From the cell containing the given text, extract its center point as (X, Y) coordinate. 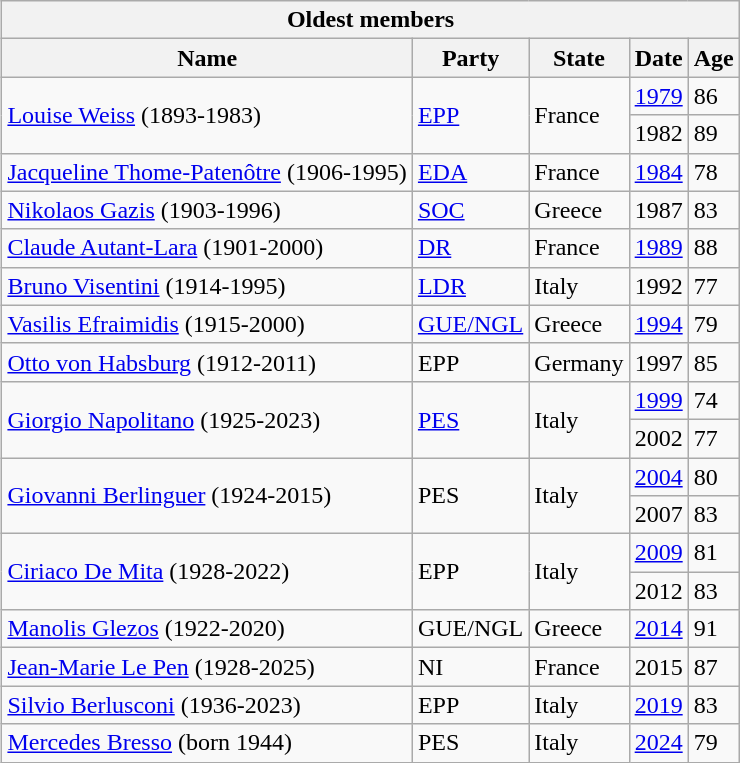
2002 (658, 438)
Manolis Glezos (1922-2020) (208, 629)
Claude Autant-Lara (1901-2000) (208, 248)
1984 (658, 172)
Giovanni Berlinguer (1924-2015) (208, 496)
Party (470, 58)
2019 (658, 705)
Nikolaos Gazis (1903-1996) (208, 210)
2009 (658, 553)
Ciriaco De Mita (1928-2022) (208, 572)
1994 (658, 324)
1999 (658, 400)
State (579, 58)
86 (714, 96)
Silvio Berlusconi (1936-2023) (208, 705)
1982 (658, 134)
78 (714, 172)
1992 (658, 286)
DR (470, 248)
85 (714, 362)
88 (714, 248)
74 (714, 400)
1979 (658, 96)
Vasilis Efraimidis (1915-2000) (208, 324)
Jean-Marie Le Pen (1928-2025) (208, 667)
2015 (658, 667)
Jacqueline Thome-Patenôtre (1906-1995) (208, 172)
87 (714, 667)
EDA (470, 172)
1989 (658, 248)
2012 (658, 591)
1987 (658, 210)
Mercedes Bresso (born 1944) (208, 743)
1997 (658, 362)
Name (208, 58)
81 (714, 553)
Age (714, 58)
SOC (470, 210)
2024 (658, 743)
91 (714, 629)
Oldest members (370, 20)
Bruno Visentini (1914-1995) (208, 286)
Otto von Habsburg (1912-2011) (208, 362)
Germany (579, 362)
LDR (470, 286)
2004 (658, 477)
80 (714, 477)
2014 (658, 629)
89 (714, 134)
Louise Weiss (1893-1983) (208, 115)
NI (470, 667)
2007 (658, 515)
Date (658, 58)
Giorgio Napolitano (1925-2023) (208, 419)
